Determine the [x, y] coordinate at the center of the cell enclosing the given text.  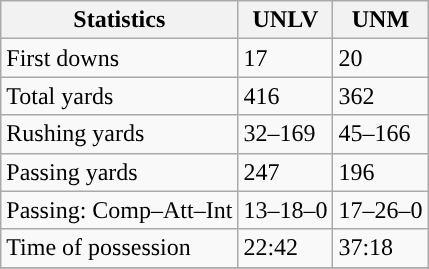
Statistics [120, 20]
416 [286, 96]
196 [380, 172]
Time of possession [120, 248]
32–169 [286, 134]
247 [286, 172]
362 [380, 96]
37:18 [380, 248]
UNLV [286, 20]
20 [380, 58]
17 [286, 58]
Passing: Comp–Att–Int [120, 210]
Total yards [120, 96]
Rushing yards [120, 134]
13–18–0 [286, 210]
Passing yards [120, 172]
17–26–0 [380, 210]
UNM [380, 20]
45–166 [380, 134]
22:42 [286, 248]
First downs [120, 58]
